Scan for the cell matching the given text and deliver its (X, Y) coordinate at center. 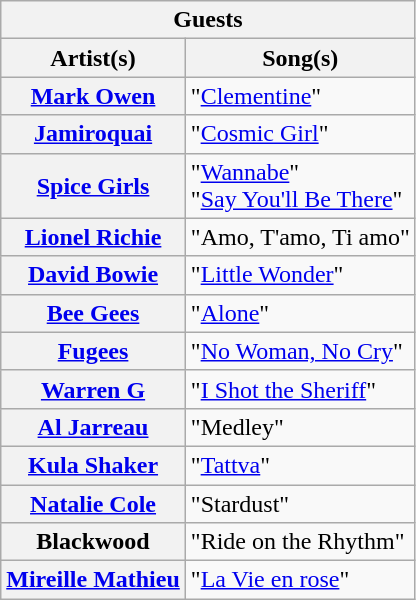
Spice Girls (94, 186)
"Tattva" (300, 465)
David Bowie (94, 275)
Song(s) (300, 58)
Al Jarreau (94, 427)
"Clementine" (300, 96)
Guests (208, 20)
"I Shot the Sheriff" (300, 389)
Mark Owen (94, 96)
"Amo, T'amo, Ti amo" (300, 237)
"La Vie en rose" (300, 580)
"Alone" (300, 313)
Bee Gees (94, 313)
Natalie Cole (94, 503)
"Wannabe" "Say You'll Be There" (300, 186)
"Cosmic Girl" (300, 134)
Blackwood (94, 542)
Jamiroquai (94, 134)
"Little Wonder" (300, 275)
"Medley" (300, 427)
"Stardust" (300, 503)
Artist(s) (94, 58)
Kula Shaker (94, 465)
"Ride on the Rhythm" (300, 542)
"No Woman, No Cry" (300, 351)
Fugees (94, 351)
Mireille Mathieu (94, 580)
Lionel Richie (94, 237)
Warren G (94, 389)
